For the text-containing cell, return its midpoint in (x, y) coordinate format. 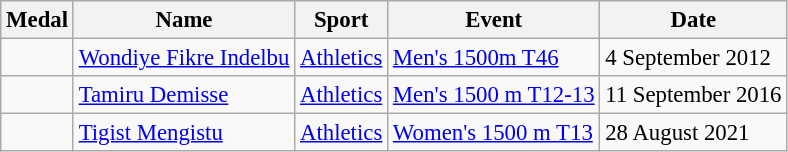
Sport (342, 20)
Name (184, 20)
Wondiye Fikre Indelbu (184, 58)
11 September 2016 (694, 95)
4 September 2012 (694, 58)
Tamiru Demisse (184, 95)
Men's 1500 m T12-13 (494, 95)
Men's 1500m T46 (494, 58)
Tigist Mengistu (184, 133)
Event (494, 20)
Women's 1500 m T13 (494, 133)
28 August 2021 (694, 133)
Date (694, 20)
Medal (38, 20)
